Detect which cell encompasses the target text, then output its [X, Y] center coordinate. 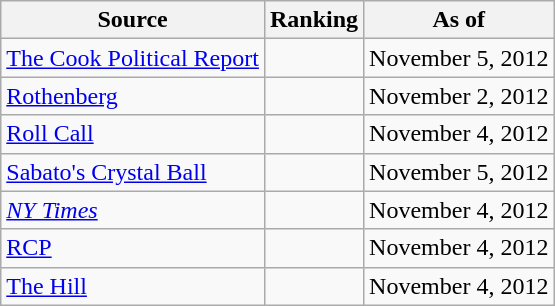
Rothenberg [133, 96]
Ranking [314, 20]
Sabato's Crystal Ball [133, 172]
As of [459, 20]
Source [133, 20]
The Hill [133, 286]
November 2, 2012 [459, 96]
The Cook Political Report [133, 58]
RCP [133, 248]
NY Times [133, 210]
Roll Call [133, 134]
